Extract the (X, Y) coordinate from the center of the cell holding the provided text.  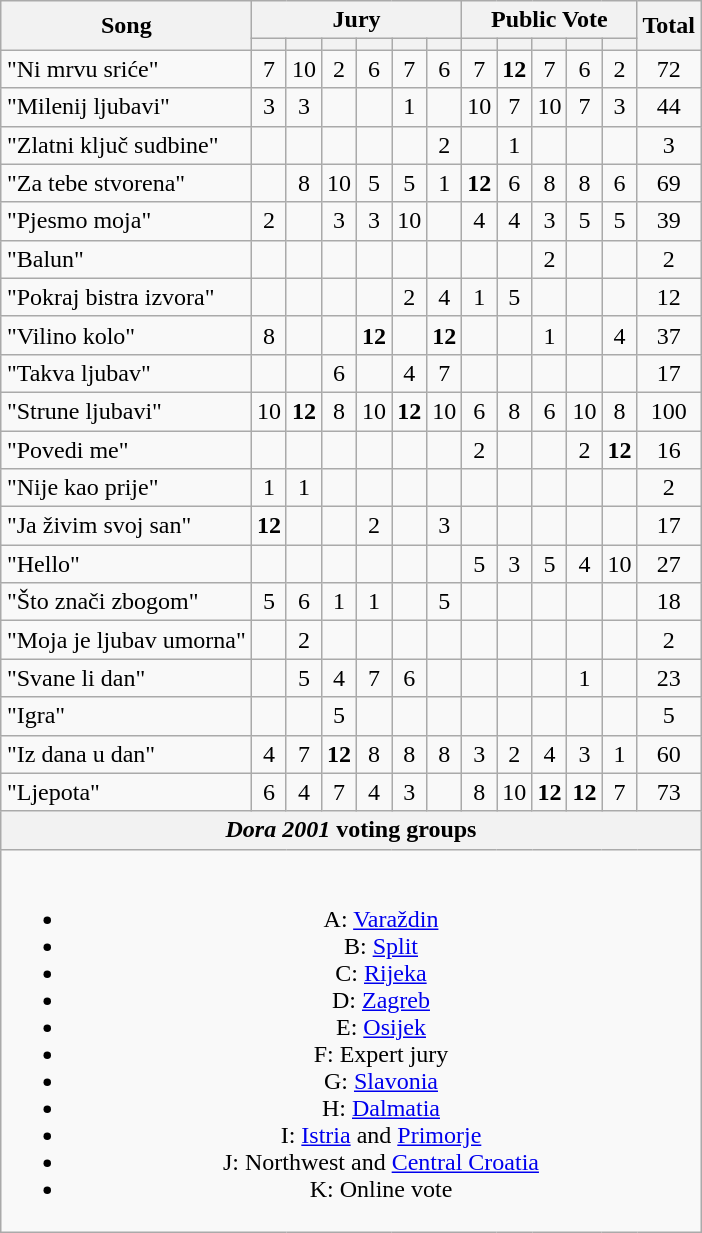
39 (669, 221)
"Igra" (126, 716)
"Strune ljubavi" (126, 411)
23 (669, 678)
Jury (356, 20)
"Ljepota" (126, 792)
44 (669, 107)
Public Vote (550, 20)
72 (669, 69)
69 (669, 183)
"Svane li dan" (126, 678)
100 (669, 411)
37 (669, 335)
"Milenij ljubavi" (126, 107)
60 (669, 754)
18 (669, 602)
16 (669, 449)
"Vilino kolo" (126, 335)
27 (669, 564)
"Ni mrvu sriće" (126, 69)
"Pjesmo moja" (126, 221)
"Pokraj bistra izvora" (126, 297)
73 (669, 792)
"Iz dana u dan" (126, 754)
"Zlatni ključ sudbine" (126, 145)
"Što znači zbogom" (126, 602)
"Moja je ljubav umorna" (126, 640)
Total (669, 26)
"Takva ljubav" (126, 373)
"Ja živim svoj san" (126, 526)
"Balun" (126, 259)
Dora 2001 voting groups (350, 830)
"Nije kao prije" (126, 488)
"Povedi me" (126, 449)
"Hello" (126, 564)
"Za tebe stvorena" (126, 183)
Song (126, 26)
